Scan for the cell matching the given text and deliver its [x, y] coordinate at center. 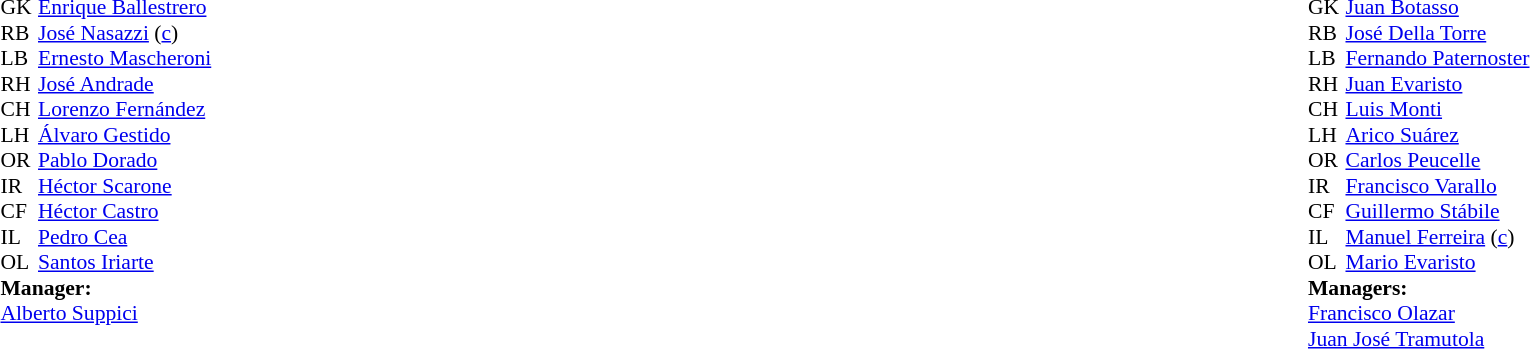
Arico Suárez [1437, 135]
Managers: [1419, 288]
Pedro Cea [124, 237]
José Nasazzi (c) [124, 33]
Mario Evaristo [1437, 263]
Manuel Ferreira (c) [1437, 237]
Héctor Castro [124, 211]
Alberto Suppici [106, 313]
Manager: [106, 288]
José Andrade [124, 84]
Luis Monti [1437, 109]
Carlos Peucelle [1437, 161]
Lorenzo Fernández [124, 109]
Guillermo Stábile [1437, 211]
Francisco Varallo [1437, 186]
José Della Torre [1437, 33]
Santos Iriarte [124, 263]
Álvaro Gestido [124, 135]
Héctor Scarone [124, 186]
Pablo Dorado [124, 161]
Fernando Paternoster [1437, 59]
Ernesto Mascheroni [124, 59]
Juan Evaristo [1437, 84]
